Return [x, y] of the center of cell containing provided text 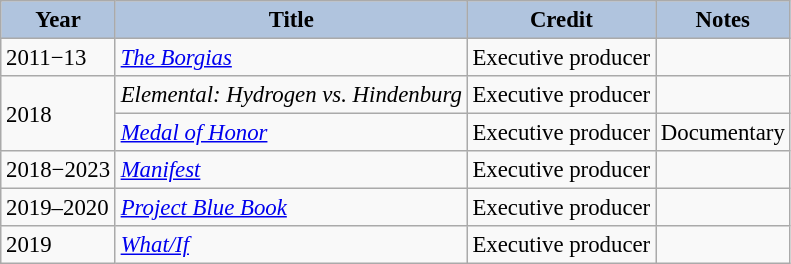
Title [291, 20]
Documentary [724, 133]
What/If [291, 245]
2011−13 [58, 58]
2019 [58, 245]
Year [58, 20]
Notes [724, 20]
Elemental: Hydrogen vs. Hindenburg [291, 95]
Project Blue Book [291, 208]
2018−2023 [58, 170]
Medal of Honor [291, 133]
Credit [561, 20]
2018 [58, 114]
2019–2020 [58, 208]
The Borgias [291, 58]
Manifest [291, 170]
